For the text-containing cell, return its midpoint in [X, Y] coordinate format. 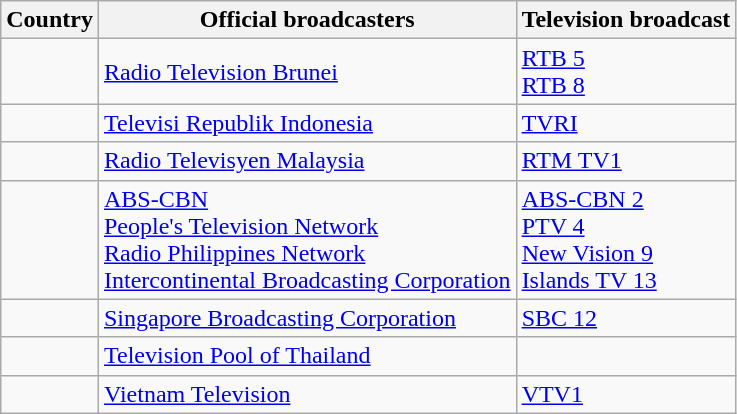
Official broadcasters [307, 20]
Television Pool of Thailand [307, 356]
Radio Televisyen Malaysia [307, 161]
Country [50, 20]
Vietnam Television [307, 394]
Singapore Broadcasting Corporation [307, 318]
ABS-CBN People's Television Network Radio Philippines Network Intercontinental Broadcasting Corporation [307, 240]
ABS-CBN 2 PTV 4 New Vision 9 Islands TV 13 [626, 240]
Radio Television Brunei [307, 72]
VTV1 [626, 394]
SBC 12 [626, 318]
RTM TV1 [626, 161]
RTB 5 RTB 8 [626, 72]
TVRI [626, 123]
Television broadcast [626, 20]
Televisi Republik Indonesia [307, 123]
